Detect which cell encompasses the target text, then output its [X, Y] center coordinate. 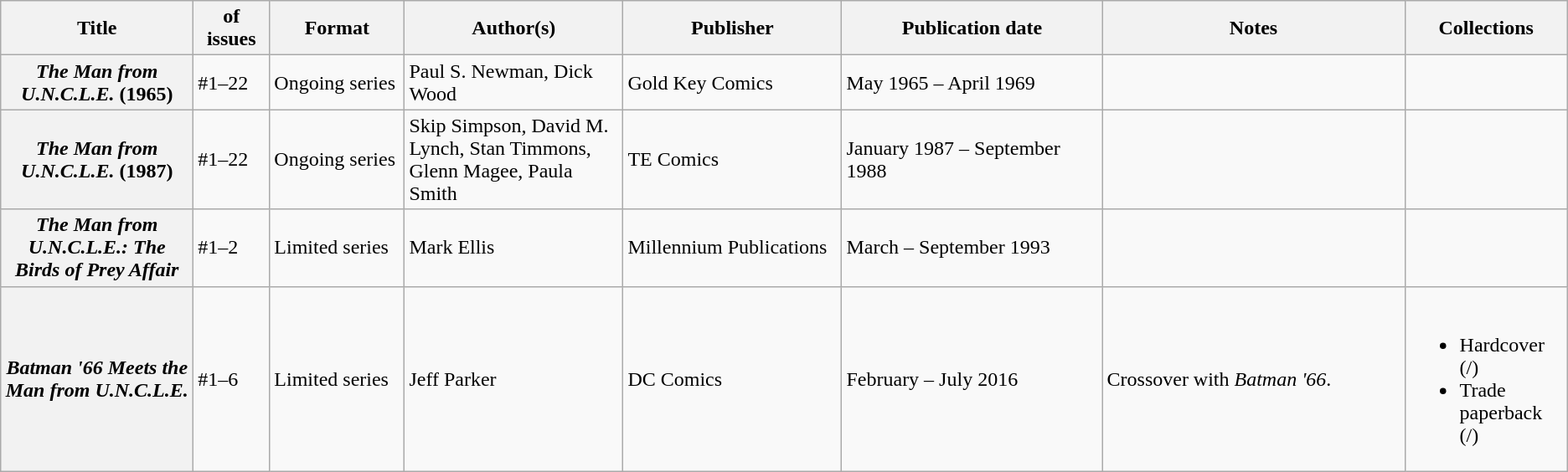
Format [337, 28]
Jeff Parker [514, 378]
#1–2 [231, 248]
Millennium Publications [732, 248]
Hardcover (/)Trade paperback (/) [1486, 378]
Collections [1486, 28]
Gold Key Comics [732, 82]
of issues [231, 28]
TE Comics [732, 159]
Crossover with Batman '66. [1253, 378]
#1–6 [231, 378]
January 1987 – September 1988 [972, 159]
Author(s) [514, 28]
Paul S. Newman, Dick Wood [514, 82]
The Man from U.N.C.L.E.: The Birds of Prey Affair [97, 248]
Publisher [732, 28]
Skip Simpson, David M. Lynch, Stan Timmons, Glenn Magee, Paula Smith [514, 159]
Mark Ellis [514, 248]
Title [97, 28]
The Man from U.N.C.L.E. (1965) [97, 82]
Notes [1253, 28]
March – September 1993 [972, 248]
DC Comics [732, 378]
Publication date [972, 28]
May 1965 – April 1969 [972, 82]
February – July 2016 [972, 378]
The Man from U.N.C.L.E. (1987) [97, 159]
Batman '66 Meets the Man from U.N.C.L.E. [97, 378]
